Search for the cell housing the specified text and yield its [x, y] center coordinate. 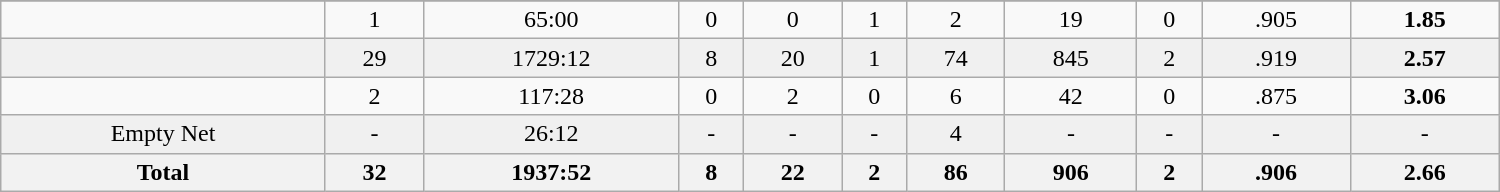
.906 [1276, 172]
.905 [1276, 20]
906 [1071, 172]
26:12 [552, 134]
.919 [1276, 58]
1937:52 [552, 172]
20 [793, 58]
29 [374, 58]
42 [1071, 96]
4 [956, 134]
74 [956, 58]
1729:12 [552, 58]
32 [374, 172]
19 [1071, 20]
65:00 [552, 20]
117:28 [552, 96]
3.06 [1424, 96]
1.85 [1424, 20]
845 [1071, 58]
.875 [1276, 96]
22 [793, 172]
2.57 [1424, 58]
Total [163, 172]
Empty Net [163, 134]
86 [956, 172]
6 [956, 96]
2.66 [1424, 172]
